Search for the cell housing the specified text and yield its [x, y] center coordinate. 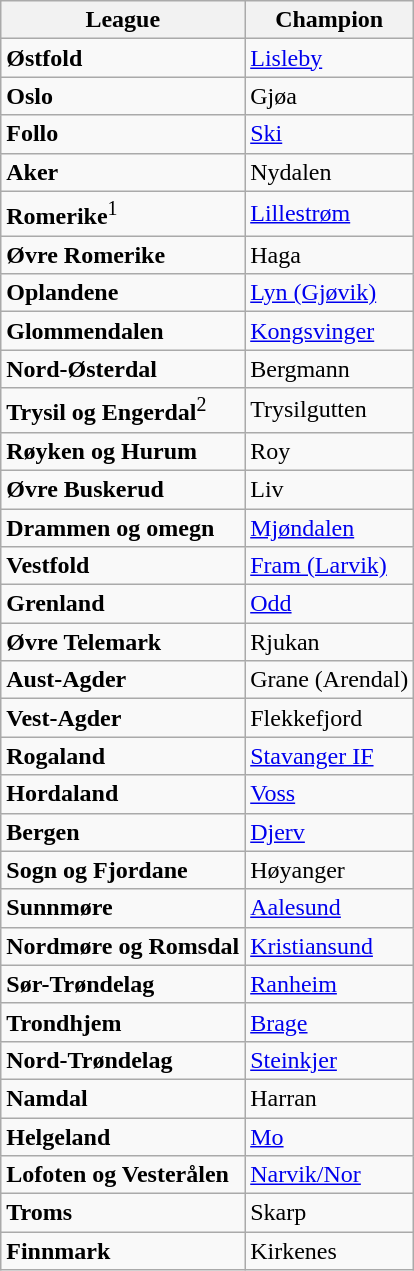
Vest-Agder [123, 718]
Lillestrøm [330, 214]
Roy [330, 451]
Gjøa [330, 96]
Høyanger [330, 870]
Mjøndalen [330, 528]
Aalesund [330, 908]
Aust-Agder [123, 680]
Odd [330, 604]
Nord-Trøndelag [123, 1060]
Øvre Buskerud [123, 489]
Øvre Telemark [123, 642]
Nord-Østerdal [123, 369]
Voss [330, 794]
Helgeland [123, 1137]
Narvik/Nor [330, 1175]
Finnmark [123, 1251]
Kirkenes [330, 1251]
Lisleby [330, 58]
Stavanger IF [330, 756]
Øvre Romerike [123, 255]
Hordaland [123, 794]
Oplandene [123, 293]
League [123, 20]
Trysilgutten [330, 410]
Liv [330, 489]
Oslo [123, 96]
Haga [330, 255]
Troms [123, 1213]
Brage [330, 1022]
Flekkefjord [330, 718]
Ski [330, 134]
Nydalen [330, 172]
Grenland [123, 604]
Bergen [123, 832]
Aker [123, 172]
Djerv [330, 832]
Nordmøre og Romsdal [123, 946]
Steinkjer [330, 1060]
Drammen og omegn [123, 528]
Mo [330, 1137]
Fram (Larvik) [330, 566]
Rogaland [123, 756]
Follo [123, 134]
Sør-Trøndelag [123, 984]
Ranheim [330, 984]
Lofoten og Vesterålen [123, 1175]
Lyn (Gjøvik) [330, 293]
Harran [330, 1098]
Grane (Arendal) [330, 680]
Østfold [123, 58]
Kongsvinger [330, 331]
Romerike1 [123, 214]
Kristiansund [330, 946]
Vestfold [123, 566]
Namdal [123, 1098]
Skarp [330, 1213]
Sogn og Fjordane [123, 870]
Sunnmøre [123, 908]
Bergmann [330, 369]
Rjukan [330, 642]
Trysil og Engerdal2 [123, 410]
Røyken og Hurum [123, 451]
Trondhjem [123, 1022]
Champion [330, 20]
Glommendalen [123, 331]
